Capture the cell that displays the provided text and extract its [X, Y] central coordinate. 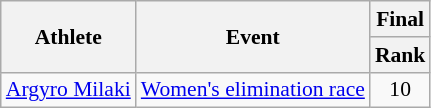
Rank [400, 55]
Women's elimination race [253, 90]
10 [400, 90]
Final [400, 19]
Argyro Milaki [68, 90]
Event [253, 36]
Athlete [68, 36]
